Extract the (X, Y) coordinate from the center of the cell holding the provided text.  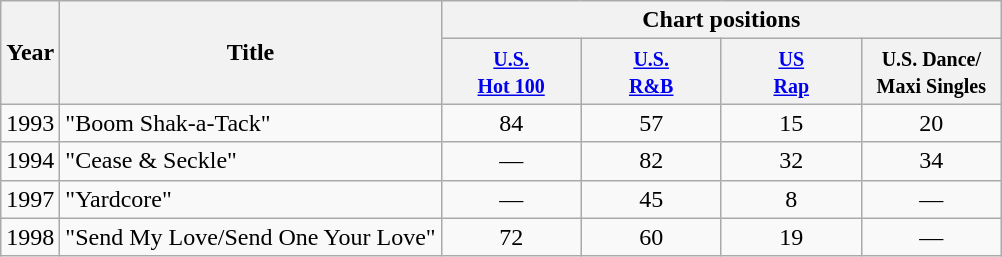
57 (651, 123)
1998 (30, 237)
Title (250, 52)
U.S. Dance/Maxi Singles (931, 72)
72 (511, 237)
U.S.Hot 100 (511, 72)
"Yardcore" (250, 199)
45 (651, 199)
1994 (30, 161)
1997 (30, 199)
8 (791, 199)
34 (931, 161)
"Cease & Seckle" (250, 161)
19 (791, 237)
82 (651, 161)
32 (791, 161)
15 (791, 123)
Chart positions (721, 20)
Year (30, 52)
20 (931, 123)
USRap (791, 72)
"Boom Shak-a-Tack" (250, 123)
84 (511, 123)
U.S.R&B (651, 72)
"Send My Love/Send One Your Love" (250, 237)
1993 (30, 123)
60 (651, 237)
